From the cell containing the given text, extract its center point as [X, Y] coordinate. 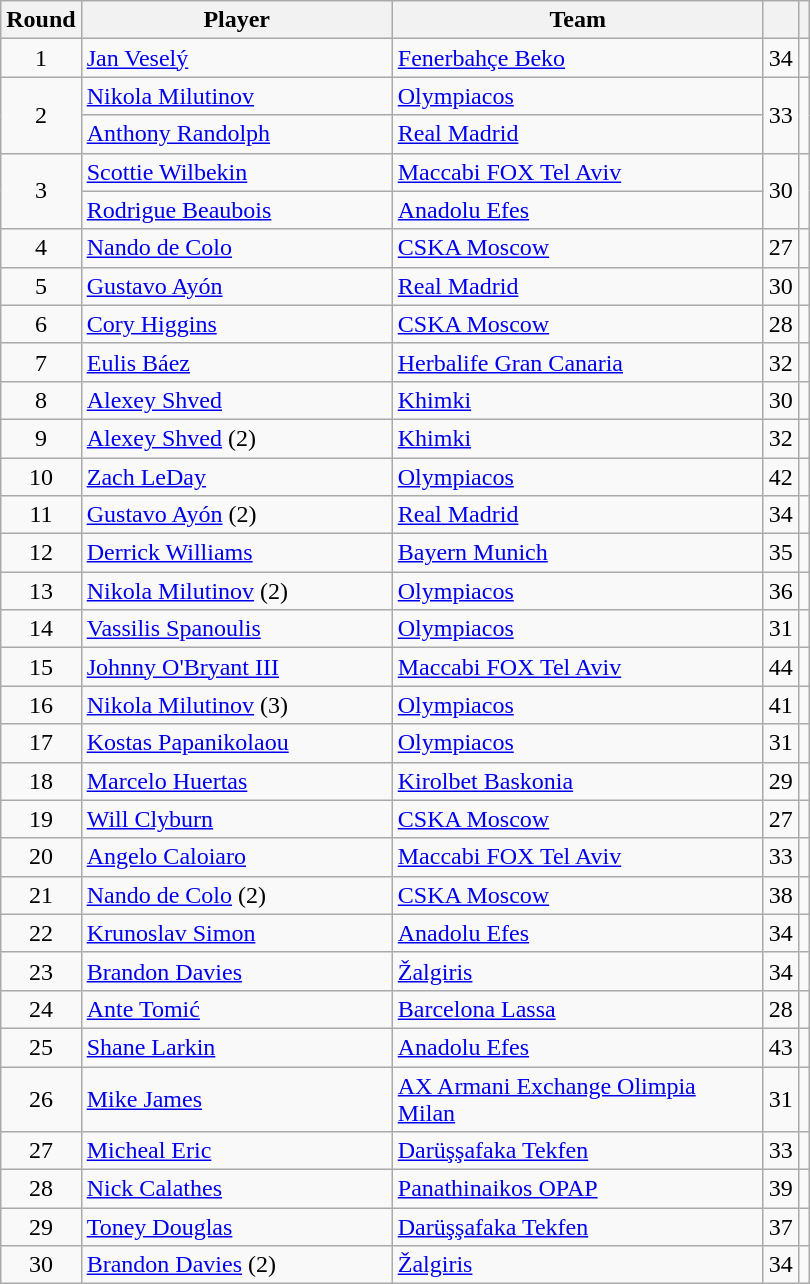
23 [41, 971]
Kirolbet Baskonia [578, 781]
Alexey Shved (2) [236, 438]
37 [780, 1227]
Mike James [236, 1098]
15 [41, 667]
42 [780, 477]
Derrick Williams [236, 553]
Panathinaikos OPAP [578, 1189]
AX Armani Exchange Olimpia Milan [578, 1098]
41 [780, 705]
Krunoslav Simon [236, 933]
Zach LeDay [236, 477]
35 [780, 553]
Team [578, 20]
7 [41, 362]
6 [41, 324]
22 [41, 933]
44 [780, 667]
Gustavo Ayón (2) [236, 515]
Round [41, 20]
Bayern Munich [578, 553]
Fenerbahçe Beko [578, 58]
4 [41, 248]
Ante Tomić [236, 1009]
11 [41, 515]
Brandon Davies (2) [236, 1265]
18 [41, 781]
8 [41, 400]
20 [41, 857]
Shane Larkin [236, 1047]
19 [41, 819]
Angelo Caloiaro [236, 857]
Barcelona Lassa [578, 1009]
Vassilis Spanoulis [236, 629]
21 [41, 895]
Nando de Colo [236, 248]
43 [780, 1047]
Scottie Wilbekin [236, 172]
9 [41, 438]
Player [236, 20]
25 [41, 1047]
Brandon Davies [236, 971]
10 [41, 477]
Marcelo Huertas [236, 781]
14 [41, 629]
Nikola Milutinov (3) [236, 705]
Jan Veselý [236, 58]
Alexey Shved [236, 400]
39 [780, 1189]
Eulis Báez [236, 362]
26 [41, 1098]
Nikola Milutinov [236, 96]
Cory Higgins [236, 324]
36 [780, 591]
3 [41, 191]
Gustavo Ayón [236, 286]
Rodrigue Beaubois [236, 210]
Micheal Eric [236, 1151]
13 [41, 591]
Will Clyburn [236, 819]
Johnny O'Bryant III [236, 667]
Nikola Milutinov (2) [236, 591]
5 [41, 286]
1 [41, 58]
Nando de Colo (2) [236, 895]
16 [41, 705]
2 [41, 115]
12 [41, 553]
Toney Douglas [236, 1227]
17 [41, 743]
Nick Calathes [236, 1189]
Kostas Papanikolaou [236, 743]
24 [41, 1009]
38 [780, 895]
Anthony Randolph [236, 134]
Herbalife Gran Canaria [578, 362]
